Find where the given text appears and provide that cell's center as [X, Y] coordinate. 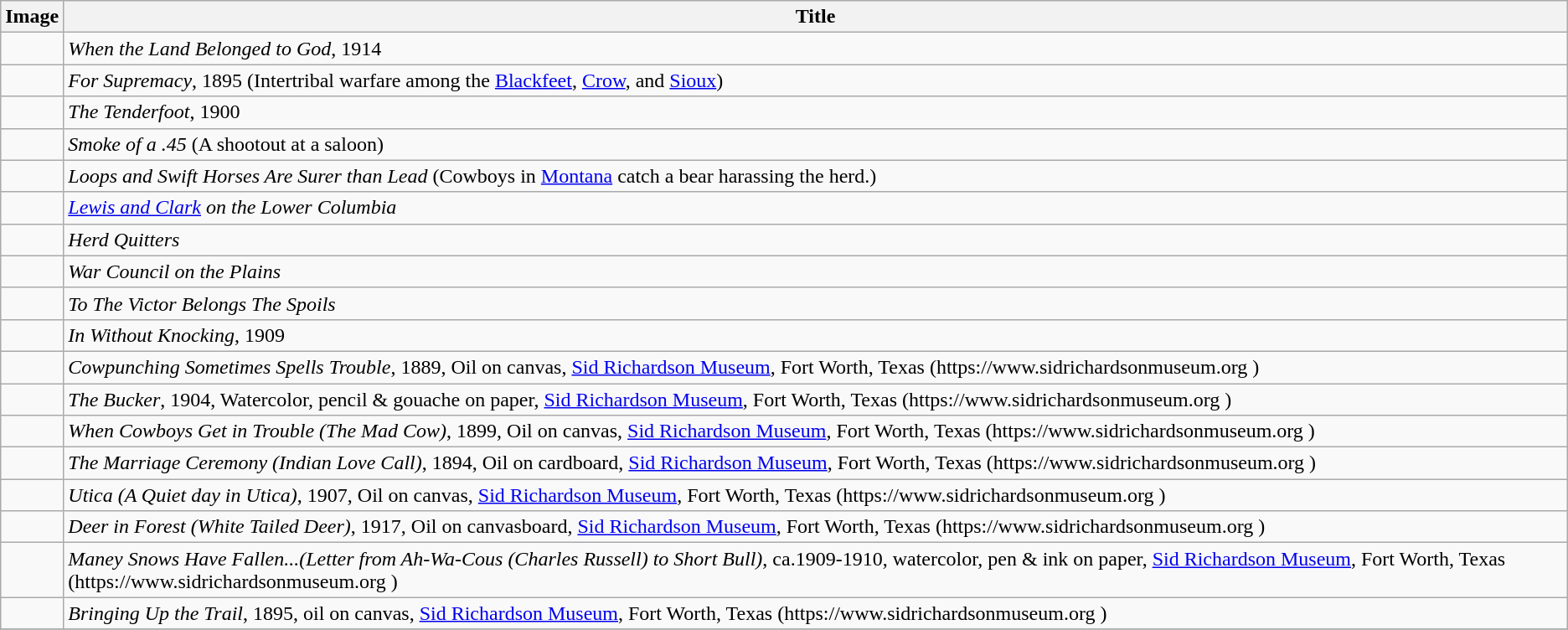
Image [32, 17]
Smoke of a .45 (A shootout at a saloon) [816, 144]
The Tenderfoot, 1900 [816, 112]
When Cowboys Get in Trouble (The Mad Cow), 1899, Oil on canvas, Sid Richardson Museum, Fort Worth, Texas (https://www.sidrichardsonmuseum.org ) [816, 431]
Lewis and Clark on the Lower Columbia [816, 208]
Cowpunching Sometimes Spells Trouble, 1889, Oil on canvas, Sid Richardson Museum, Fort Worth, Texas (https://www.sidrichardsonmuseum.org ) [816, 367]
When the Land Belonged to God, 1914 [816, 49]
Herd Quitters [816, 240]
Deer in Forest (White Tailed Deer), 1917, Oil on canvasboard, Sid Richardson Museum, Fort Worth, Texas (https://www.sidrichardsonmuseum.org ) [816, 527]
Utica (A Quiet day in Utica), 1907, Oil on canvas, Sid Richardson Museum, Fort Worth, Texas (https://www.sidrichardsonmuseum.org ) [816, 495]
War Council on the Plains [816, 271]
For Supremacy, 1895 (Intertribal warfare among the Blackfeet, Crow, and Sioux) [816, 80]
Title [816, 17]
The Marriage Ceremony (Indian Love Call), 1894, Oil on cardboard, Sid Richardson Museum, Fort Worth, Texas (https://www.sidrichardsonmuseum.org ) [816, 463]
Loops and Swift Horses Are Surer than Lead (Cowboys in Montana catch a bear harassing the herd.) [816, 176]
The Bucker, 1904, Watercolor, pencil & gouache on paper, Sid Richardson Museum, Fort Worth, Texas (https://www.sidrichardsonmuseum.org ) [816, 400]
Bringing Up the Trail, 1895, oil on canvas, Sid Richardson Museum, Fort Worth, Texas (https://www.sidrichardsonmuseum.org ) [816, 613]
In Without Knocking, 1909 [816, 335]
To The Victor Belongs The Spoils [816, 303]
